Search for the cell housing the specified text and yield its [x, y] center coordinate. 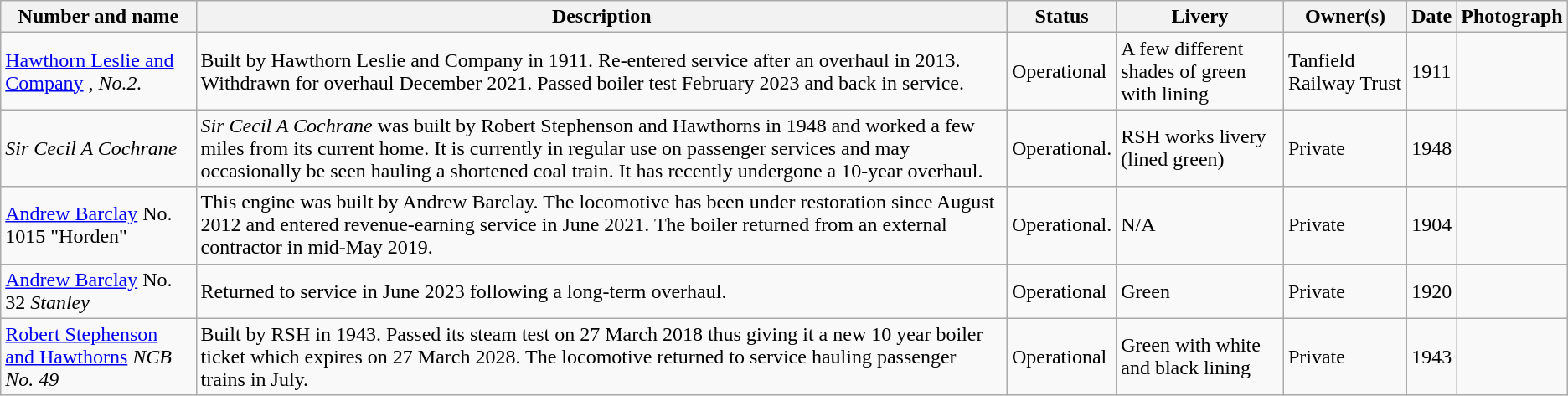
RSH works livery (lined green) [1200, 148]
1948 [1432, 148]
Tanfield Railway Trust [1345, 71]
Hawthorn Leslie and Company , No.2. [99, 71]
1943 [1432, 357]
Green [1200, 291]
Status [1061, 17]
Description [601, 17]
Photograph [1512, 17]
1904 [1432, 225]
Andrew Barclay No. 32 Stanley [99, 291]
N/A [1200, 225]
Robert Stephenson and Hawthorns NCB No. 49 [99, 357]
Andrew Barclay No. 1015 "Horden" [99, 225]
Sir Cecil A Cochrane [99, 148]
Returned to service in June 2023 following a long-term overhaul. [601, 291]
Livery [1200, 17]
1920 [1432, 291]
A few different shades of green with lining [1200, 71]
Date [1432, 17]
Number and name [99, 17]
Owner(s) [1345, 17]
1911 [1432, 71]
Green with white and black lining [1200, 357]
